Return [X, Y] of the center of cell containing provided text 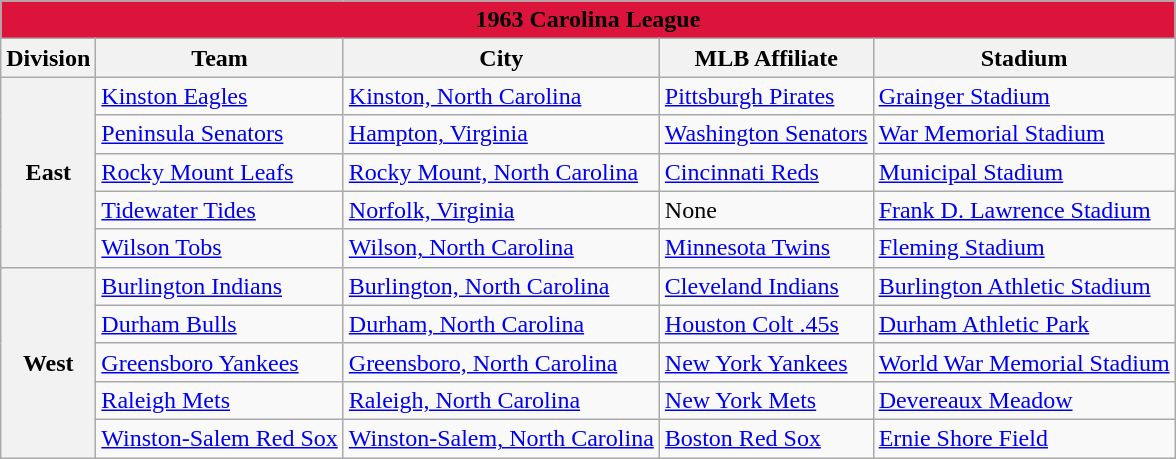
Team [220, 58]
West [48, 362]
War Memorial Stadium [1024, 134]
Winston-Salem, North Carolina [501, 438]
Pittsburgh Pirates [766, 96]
Hampton, Virginia [501, 134]
Cincinnati Reds [766, 172]
Division [48, 58]
Rocky Mount Leafs [220, 172]
Devereaux Meadow [1024, 400]
Durham Athletic Park [1024, 324]
Burlington Athletic Stadium [1024, 286]
Burlington, North Carolina [501, 286]
Wilson Tobs [220, 248]
Durham, North Carolina [501, 324]
Boston Red Sox [766, 438]
East [48, 172]
Grainger Stadium [1024, 96]
None [766, 210]
Wilson, North Carolina [501, 248]
MLB Affiliate [766, 58]
Fleming Stadium [1024, 248]
Minnesota Twins [766, 248]
1963 Carolina League [588, 20]
World War Memorial Stadium [1024, 362]
New York Yankees [766, 362]
New York Mets [766, 400]
Winston-Salem Red Sox [220, 438]
Kinston, North Carolina [501, 96]
Stadium [1024, 58]
Cleveland Indians [766, 286]
Norfolk, Virginia [501, 210]
Peninsula Senators [220, 134]
Burlington Indians [220, 286]
Greensboro Yankees [220, 362]
Durham Bulls [220, 324]
Washington Senators [766, 134]
Houston Colt .45s [766, 324]
Raleigh, North Carolina [501, 400]
Ernie Shore Field [1024, 438]
Kinston Eagles [220, 96]
Municipal Stadium [1024, 172]
Tidewater Tides [220, 210]
Frank D. Lawrence Stadium [1024, 210]
Rocky Mount, North Carolina [501, 172]
Greensboro, North Carolina [501, 362]
Raleigh Mets [220, 400]
City [501, 58]
